Find where the given text appears and provide that cell's center as (X, Y) coordinate. 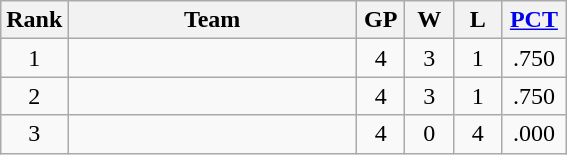
PCT (534, 20)
W (430, 20)
GP (380, 20)
L (478, 20)
.000 (534, 134)
Team (212, 20)
2 (34, 96)
Rank (34, 20)
0 (430, 134)
